Scan for the cell matching the given text and deliver its [X, Y] coordinate at center. 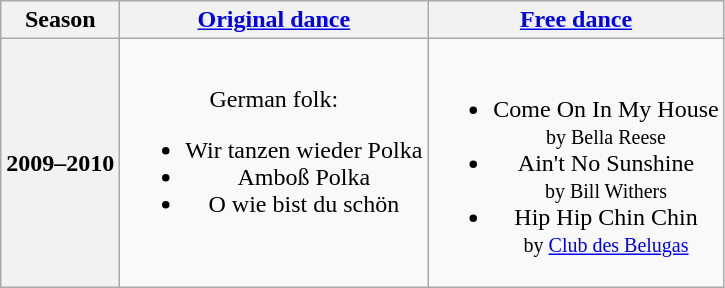
2009–2010 [60, 163]
German folk:Wir tanzen wieder PolkaAmboß PolkaO wie bist du schön [274, 163]
Free dance [576, 20]
Come On In My House by Bella Reese Ain't No Sunshine by Bill Withers Hip Hip Chin Chin by Club des Belugas [576, 163]
Season [60, 20]
Original dance [274, 20]
